For the text-containing cell, return its midpoint in [x, y] coordinate format. 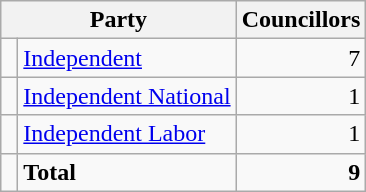
Independent [127, 58]
Independent Labor [127, 134]
Party [118, 20]
Total [127, 172]
9 [301, 172]
Councillors [301, 20]
7 [301, 58]
Independent National [127, 96]
